Output the (X, Y) coordinate of the center of the cell containing the given text.  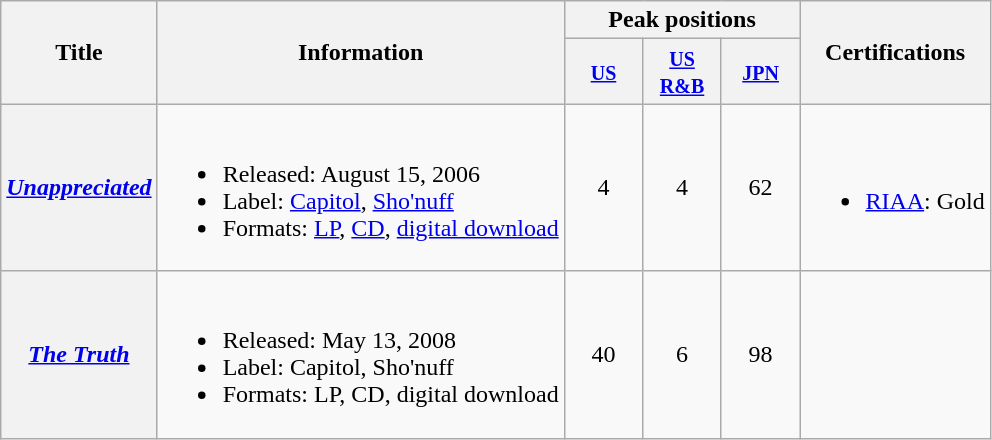
JPN (760, 72)
Information (360, 52)
Released: May 13, 2008Label: Capitol, Sho'nuffFormats: LP, CD, digital download (360, 354)
62 (760, 188)
Title (79, 52)
Certifications (895, 52)
6 (682, 354)
Peak positions (682, 20)
Released: August 15, 2006Label: Capitol, Sho'nuffFormats: LP, CD, digital download (360, 188)
98 (760, 354)
US R&B (682, 72)
The Truth (79, 354)
Unappreciated (79, 188)
40 (604, 354)
US (604, 72)
RIAA: Gold (895, 188)
